Identify which cell holds the provided text, then report its (X, Y) central coordinate. 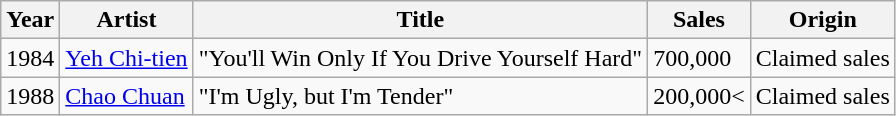
700,000 (700, 58)
Chao Chuan (126, 96)
1988 (30, 96)
1984 (30, 58)
Artist (126, 20)
Yeh Chi-tien (126, 58)
"I'm Ugly, but I'm Tender" (420, 96)
Title (420, 20)
Year (30, 20)
"You'll Win Only If You Drive Yourself Hard" (420, 58)
Origin (822, 20)
200,000< (700, 96)
Sales (700, 20)
